Scan for the cell matching the given text and deliver its [X, Y] coordinate at center. 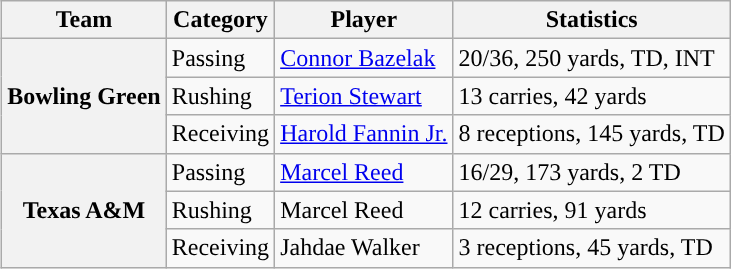
Texas A&M [84, 210]
Harold Fannin Jr. [364, 134]
13 carries, 42 yards [592, 96]
Terion Stewart [364, 96]
3 receptions, 45 yards, TD [592, 248]
Team [84, 20]
Player [364, 20]
20/36, 250 yards, TD, INT [592, 58]
Bowling Green [84, 96]
Jahdae Walker [364, 248]
8 receptions, 145 yards, TD [592, 134]
Category [220, 20]
16/29, 173 yards, 2 TD [592, 172]
Connor Bazelak [364, 58]
Statistics [592, 20]
12 carries, 91 yards [592, 210]
